Search for the cell housing the specified text and yield its (X, Y) center coordinate. 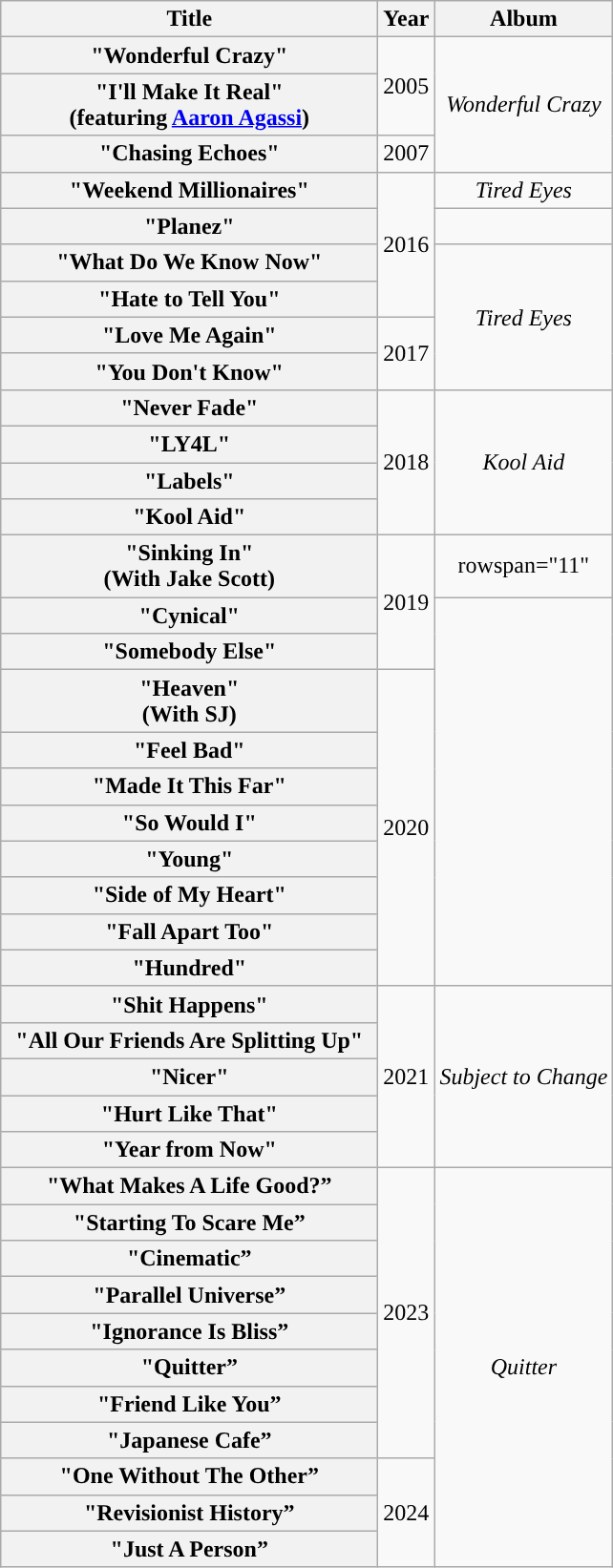
"LY4L" (189, 444)
"What Makes A Life Good?” (189, 1186)
"Parallel Universe” (189, 1295)
2005 (407, 86)
"Cynical" (189, 616)
"Somebody Else" (189, 652)
"Hundred" (189, 968)
"You Don't Know" (189, 371)
"Never Fade" (189, 408)
"Shit Happens" (189, 1004)
Album (523, 19)
2024 (407, 1513)
"Young" (189, 859)
Kool Aid (523, 462)
"Starting To Scare Me” (189, 1223)
"Love Me Again" (189, 335)
Year (407, 19)
"Year from Now" (189, 1150)
"What Do We Know Now" (189, 262)
"Just A Person” (189, 1549)
"Chasing Echoes" (189, 154)
"Heaven"(With SJ) (189, 700)
"So Would I" (189, 823)
"Fall Apart Too" (189, 931)
"Side of My Heart" (189, 895)
"Weekend Millionaires" (189, 190)
2023 (407, 1313)
2007 (407, 154)
Title (189, 19)
rowspan="11" (523, 567)
"Quitter” (189, 1368)
2017 (407, 353)
2020 (407, 828)
2016 (407, 244)
"Kool Aid" (189, 517)
"Hate to Tell You" (189, 299)
"I'll Make It Real"(featuring Aaron Agassi) (189, 105)
"Wonderful Crazy" (189, 55)
"Nicer" (189, 1077)
"Labels" (189, 480)
"Japanese Cafe” (189, 1440)
"Revisionist History” (189, 1513)
"Feel Bad" (189, 750)
"Sinking In"(With Jake Scott) (189, 567)
Subject to Change (523, 1077)
2018 (407, 462)
"Hurt Like That" (189, 1114)
"All Our Friends Are Splitting Up" (189, 1040)
"Ignorance Is Bliss” (189, 1331)
Wonderful Crazy (523, 105)
Quitter (523, 1369)
"Planez" (189, 226)
"Cinematic” (189, 1259)
2019 (407, 603)
"Friend Like You” (189, 1404)
2021 (407, 1077)
"One Without The Other” (189, 1476)
"Made It This Far" (189, 786)
